Provide the [X, Y] coordinate of the cell's center where the given text is located.  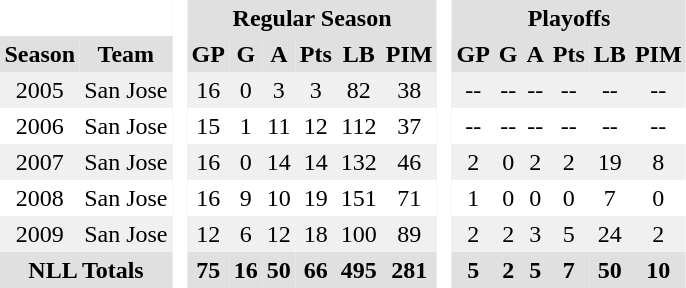
2009 [40, 234]
495 [358, 270]
100 [358, 234]
8 [658, 162]
15 [208, 126]
112 [358, 126]
Season [40, 54]
18 [316, 234]
2008 [40, 198]
Team [126, 54]
82 [358, 90]
6 [246, 234]
2006 [40, 126]
11 [278, 126]
71 [409, 198]
89 [409, 234]
9 [246, 198]
281 [409, 270]
Regular Season [312, 18]
24 [610, 234]
2005 [40, 90]
NLL Totals [86, 270]
75 [208, 270]
46 [409, 162]
2007 [40, 162]
132 [358, 162]
Playoffs [569, 18]
37 [409, 126]
151 [358, 198]
38 [409, 90]
66 [316, 270]
